From the cell containing the given text, extract its center point as (X, Y) coordinate. 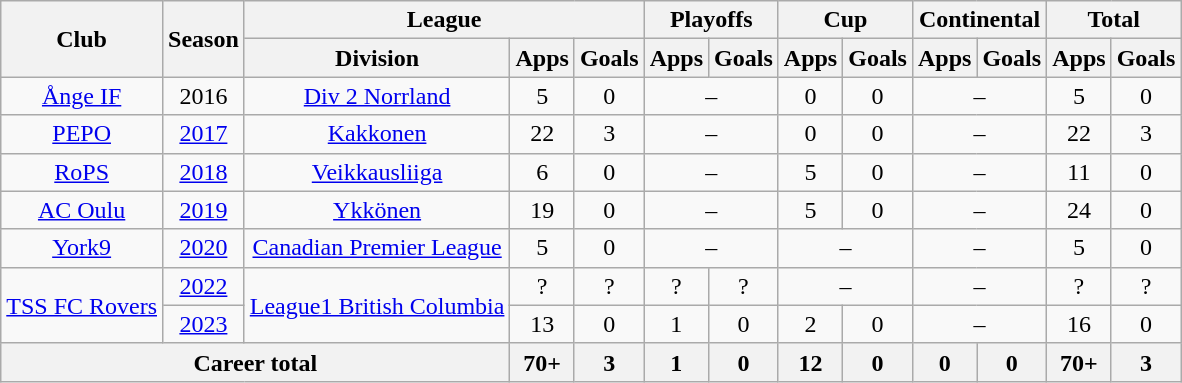
AC Oulu (82, 210)
13 (542, 324)
League1 British Columbia (377, 305)
16 (1079, 324)
2016 (204, 96)
RoPS (82, 172)
York9 (82, 248)
11 (1079, 172)
2022 (204, 286)
2018 (204, 172)
Ykkönen (377, 210)
2020 (204, 248)
24 (1079, 210)
2017 (204, 134)
12 (810, 362)
Continental (979, 20)
2019 (204, 210)
Career total (256, 362)
Kakkonen (377, 134)
6 (542, 172)
TSS FC Rovers (82, 305)
Div 2 Norrland (377, 96)
Playoffs (711, 20)
Veikkausliiga (377, 172)
Canadian Premier League (377, 248)
Club (82, 39)
19 (542, 210)
Cup (845, 20)
2023 (204, 324)
League (444, 20)
Division (377, 58)
2 (810, 324)
PEPO (82, 134)
Season (204, 39)
Ånge IF (82, 96)
Total (1114, 20)
